Locate the cell with the specified text and output its [x, y] center coordinate. 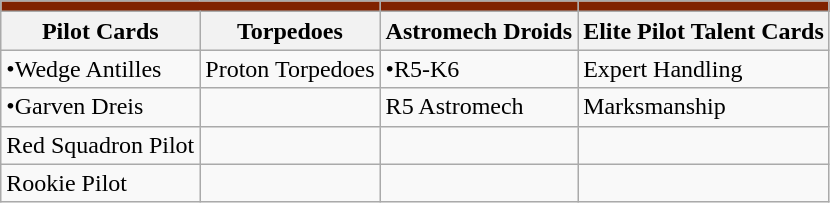
Proton Torpedoes [290, 69]
Astromech Droids [479, 31]
Expert Handling [704, 69]
R5 Astromech [479, 107]
Red Squadron Pilot [100, 145]
Rookie Pilot [100, 183]
•R5-K6 [479, 69]
Elite Pilot Talent Cards [704, 31]
•Garven Dreis [100, 107]
Torpedoes [290, 31]
•Wedge Antilles [100, 69]
Marksmanship [704, 107]
Pilot Cards [100, 31]
